Determine the [x, y] coordinate at the center of the cell enclosing the given text.  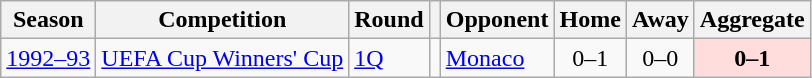
Competition [222, 20]
Monaco [497, 58]
Aggregate [752, 20]
Round [389, 20]
Season [48, 20]
1Q [389, 58]
UEFA Cup Winners' Cup [222, 58]
1992–93 [48, 58]
Home [590, 20]
0–0 [660, 58]
Opponent [497, 20]
Away [660, 20]
